Scan for the cell matching the given text and deliver its (X, Y) coordinate at center. 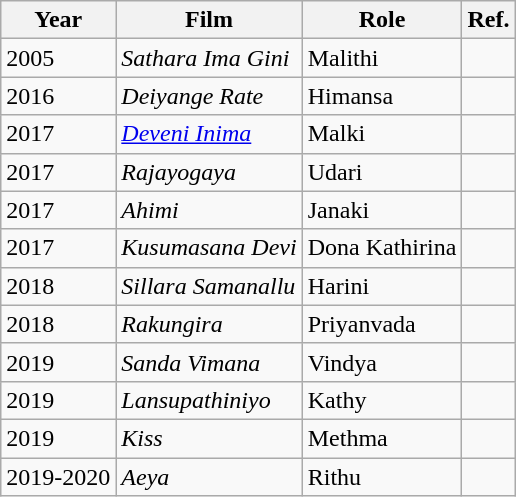
Janaki (382, 210)
Sathara Ima Gini (209, 58)
Methma (382, 438)
Rajayogaya (209, 172)
Malki (382, 134)
Priyanvada (382, 324)
Film (209, 20)
Kusumasana Devi (209, 248)
Lansupathiniyo (209, 400)
Harini (382, 286)
Deiyange Rate (209, 96)
Kathy (382, 400)
Malithi (382, 58)
Deveni Inima (209, 134)
Himansa (382, 96)
Ahimi (209, 210)
2005 (58, 58)
Rithu (382, 477)
Vindya (382, 362)
Kiss (209, 438)
Role (382, 20)
2019-2020 (58, 477)
Udari (382, 172)
Aeya (209, 477)
Sanda Vimana (209, 362)
Dona Kathirina (382, 248)
2016 (58, 96)
Year (58, 20)
Rakungira (209, 324)
Sillara Samanallu (209, 286)
Ref. (488, 20)
